For the text-containing cell, return its midpoint in (x, y) coordinate format. 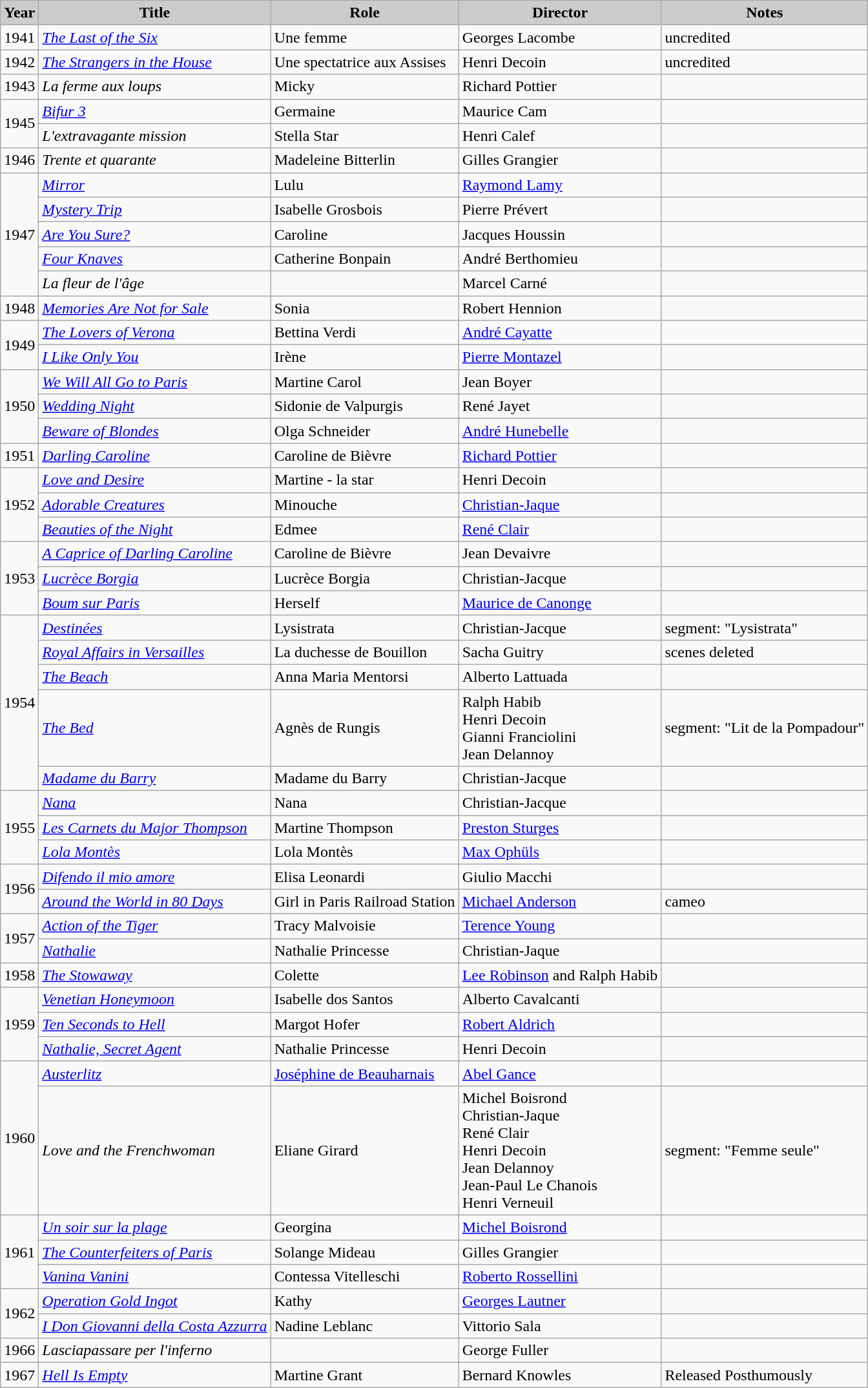
Martine Grant (364, 1375)
Royal Affairs in Versailles (155, 652)
Contessa Vitelleschi (364, 1277)
Anna Maria Mentorsi (364, 677)
Edmee (364, 529)
1959 (19, 1024)
1947 (19, 234)
Micky (364, 87)
Solange Mideau (364, 1252)
Maurice de Canonge (560, 603)
The Stowaway (155, 975)
Germaine (364, 111)
Henri Calef (560, 136)
Notes (765, 13)
André Hunebelle (560, 431)
1953 (19, 578)
Tracy Malvoisie (364, 926)
segment: "Lit de la Pompadour" (765, 728)
1945 (19, 123)
segment: "Lysistrata" (765, 627)
Georges Lacombe (560, 37)
Martine Thompson (364, 828)
André Cayatte (560, 333)
1941 (19, 37)
Sidonie de Valpurgis (364, 406)
The Lovers of Verona (155, 333)
The Bed (155, 728)
Georges Lautner (560, 1301)
Agnès de Rungis (364, 728)
Mirror (155, 185)
Pierre Montazel (560, 357)
La duchesse de Bouillon (364, 652)
Girl in Paris Railroad Station (364, 901)
The Last of the Six (155, 37)
1946 (19, 160)
Joséphine de Beauharnais (364, 1073)
Ralph HabibHenri DecoinGianni FrancioliniJean Delannoy (560, 728)
Bernard Knowles (560, 1375)
Abel Gance (560, 1073)
1942 (19, 62)
Are You Sure? (155, 234)
Role (364, 13)
Adorable Creatures (155, 505)
Les Carnets du Major Thompson (155, 828)
Une femme (364, 37)
Eliane Girard (364, 1150)
Lee Robinson and Ralph Habib (560, 975)
Isabelle dos Santos (364, 1000)
La fleur de l'âge (155, 283)
The Counterfeiters of Paris (155, 1252)
1967 (19, 1375)
Maurice Cam (560, 111)
Sonia (364, 308)
Olga Schneider (364, 431)
Roberto Rossellini (560, 1277)
Giulio Macchi (560, 877)
Action of the Tiger (155, 926)
Alberto Cavalcanti (560, 1000)
Darling Caroline (155, 456)
Isabelle Grosbois (364, 209)
Trente et quarante (155, 160)
1951 (19, 456)
Irène (364, 357)
1956 (19, 889)
Bettina Verdi (364, 333)
Bifur 3 (155, 111)
Minouche (364, 505)
Max Ophüls (560, 852)
Elisa Leonardi (364, 877)
Lasciapassare per l'inferno (155, 1351)
scenes deleted (765, 652)
Beware of Blondes (155, 431)
Jean Boyer (560, 382)
Venetian Honeymoon (155, 1000)
Kathy (364, 1301)
Lysistrata (364, 627)
A Caprice of Darling Caroline (155, 554)
Vanina Vanini (155, 1277)
Un soir sur la plage (155, 1227)
Title (155, 13)
Boum sur Paris (155, 603)
The Strangers in the House (155, 62)
Michel BoisrondChristian-JaqueRené ClairHenri DecoinJean DelannoyJean-Paul Le ChanoisHenri Verneuil (560, 1150)
La ferme aux loups (155, 87)
Nathalie (155, 951)
Colette (364, 975)
Lulu (364, 185)
Martine Carol (364, 382)
Stella Star (364, 136)
We Will All Go to Paris (155, 382)
Preston Sturges (560, 828)
Catherine Bonpain (364, 258)
I Like Only You (155, 357)
1957 (19, 938)
Nadine Leblanc (364, 1326)
I Don Giovanni della Costa Azzurra (155, 1326)
Michel Boisrond (560, 1227)
Ten Seconds to Hell (155, 1024)
René Jayet (560, 406)
Raymond Lamy (560, 185)
Operation Gold Ingot (155, 1301)
Madeleine Bitterlin (364, 160)
Terence Young (560, 926)
1955 (19, 828)
Destinées (155, 627)
1954 (19, 703)
Jean Devaivre (560, 554)
George Fuller (560, 1351)
Love and Desire (155, 480)
1961 (19, 1252)
René Clair (560, 529)
Austerlitz (155, 1073)
cameo (765, 901)
Georgina (364, 1227)
Director (560, 13)
1952 (19, 505)
1960 (19, 1138)
André Berthomieu (560, 258)
1949 (19, 345)
Marcel Carné (560, 283)
segment: "Femme seule" (765, 1150)
Difendo il mio amore (155, 877)
Sacha Guitry (560, 652)
Alberto Lattuada (560, 677)
Mystery Trip (155, 209)
1943 (19, 87)
Wedding Night (155, 406)
Jacques Houssin (560, 234)
Four Knaves (155, 258)
Year (19, 13)
L'extravagante mission (155, 136)
Released Posthumously (765, 1375)
Caroline (364, 234)
1950 (19, 406)
Herself (364, 603)
1958 (19, 975)
1966 (19, 1351)
Michael Anderson (560, 901)
Margot Hofer (364, 1024)
The Beach (155, 677)
Memories Are Not for Sale (155, 308)
Nathalie, Secret Agent (155, 1049)
Vittorio Sala (560, 1326)
Robert Hennion (560, 308)
1962 (19, 1314)
Robert Aldrich (560, 1024)
Around the World in 80 Days (155, 901)
Hell Is Empty (155, 1375)
Pierre Prévert (560, 209)
Love and the Frenchwoman (155, 1150)
Une spectatrice aux Assises (364, 62)
Beauties of the Night (155, 529)
Martine - la star (364, 480)
1948 (19, 308)
